Identify which cell holds the provided text, then report its (X, Y) central coordinate. 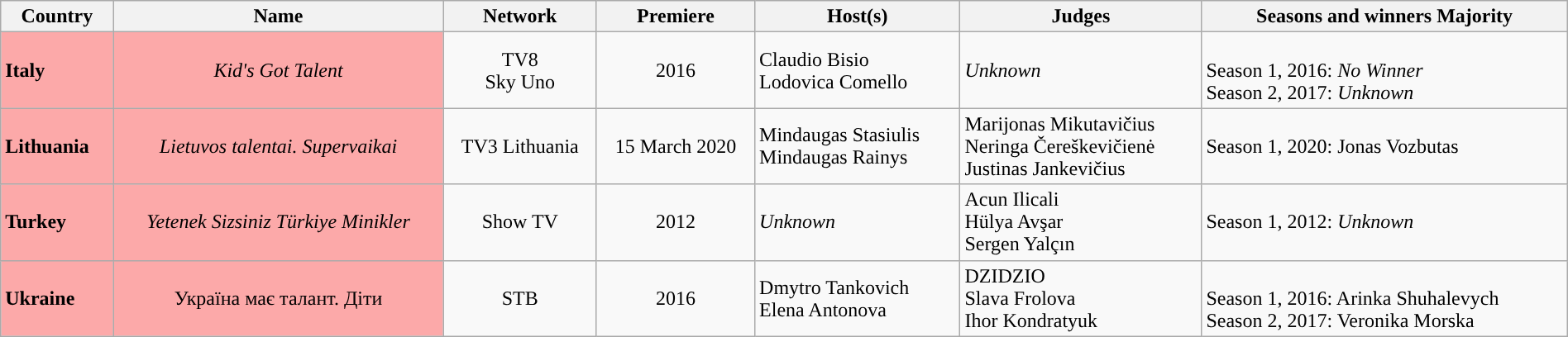
Lithuania (57, 146)
DZIDZIOSlava FrolovaIhor Kondratyuk (1081, 298)
Dmytro Tankovich Elena Antonova (858, 298)
Lietuvos talentai. Supervaikai (278, 146)
Ukraine (57, 298)
Judges (1081, 17)
Acun Ilicali Hülya Avşar Sergen Yalçın (1081, 222)
Host(s) (858, 17)
Україна має талант. Діти (278, 298)
Season 1, 2016: No WinnerSeason 2, 2017: Unknown (1384, 70)
Network (519, 17)
STB (519, 298)
TV8Sky Uno (519, 70)
Country (57, 17)
Marijonas MikutavičiusNeringa ČereškevičienėJustinas Jankevičius (1081, 146)
TV3 Lithuania (519, 146)
Season 1, 2012: Unknown (1384, 222)
15 March 2020 (675, 146)
2012 (675, 222)
Kid's Got Talent (278, 70)
Claudio BisioLodovica Comello (858, 70)
Mindaugas StasiulisMindaugas Rainys (858, 146)
Season 1, 2020: Jonas Vozbutas (1384, 146)
Italy (57, 70)
Turkey (57, 222)
Premiere (675, 17)
Show TV (519, 222)
Season 1, 2016: Arinka Shuhalevych Season 2, 2017: Veronika Morska (1384, 298)
Yetenek Sizsiniz Türkiye Minikler (278, 222)
Name (278, 17)
Seasons and winners Majority (1384, 17)
